Detect which cell encompasses the target text, then output its (X, Y) center coordinate. 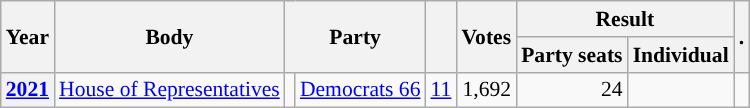
1,692 (486, 90)
Party (356, 36)
Party seats (572, 55)
Votes (486, 36)
Result (625, 19)
. (742, 36)
House of Representatives (170, 90)
11 (442, 90)
24 (572, 90)
Year (28, 36)
Body (170, 36)
2021 (28, 90)
Democrats 66 (360, 90)
Individual (681, 55)
